Search for the cell housing the specified text and yield its [X, Y] center coordinate. 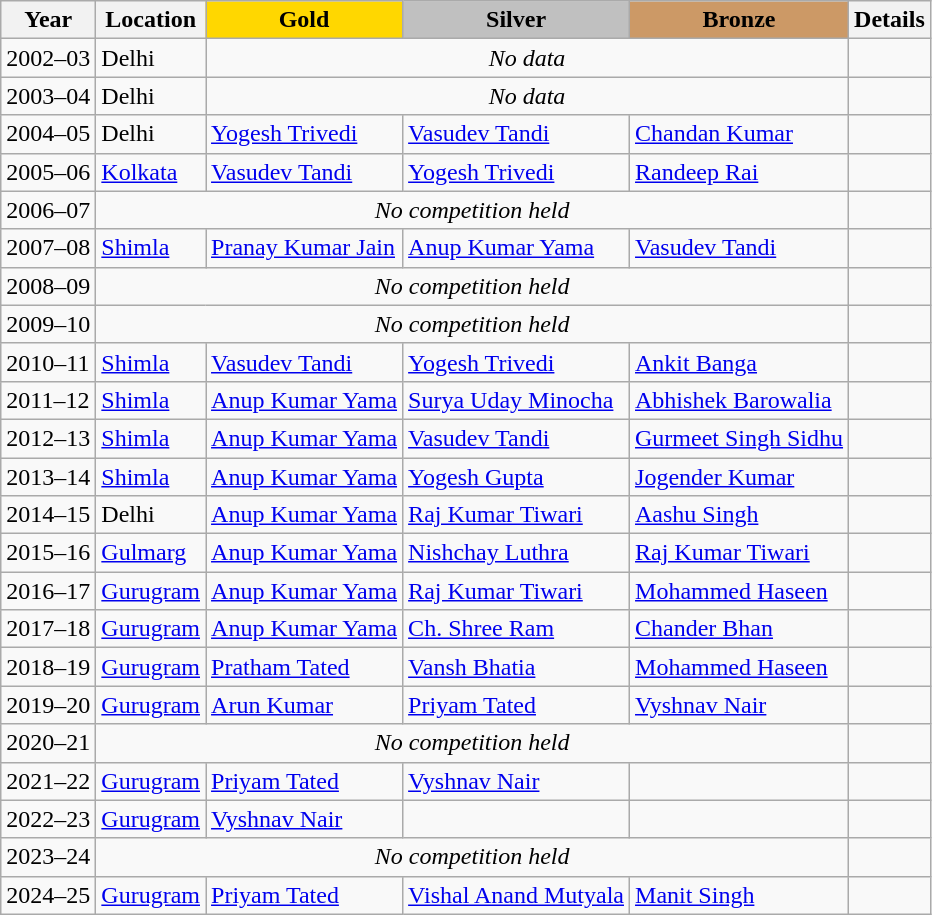
2017–18 [48, 629]
2009–10 [48, 324]
Nishchay Luthra [516, 553]
Manit Singh [740, 895]
Ankit Banga [740, 362]
2003–04 [48, 96]
2012–13 [48, 438]
Aashu Singh [740, 515]
Pranay Kumar Jain [304, 248]
2008–09 [48, 286]
Kolkata [151, 172]
2010–11 [48, 362]
2004–05 [48, 134]
Location [151, 20]
Gurmeet Singh Sidhu [740, 438]
2007–08 [48, 248]
Chandan Kumar [740, 134]
2021–22 [48, 781]
Jogender Kumar [740, 477]
2020–21 [48, 743]
Yogesh Gupta [516, 477]
2011–12 [48, 400]
2002–03 [48, 58]
Surya Uday Minocha [516, 400]
2022–23 [48, 819]
2015–16 [48, 553]
Chander Bhan [740, 629]
Year [48, 20]
2014–15 [48, 515]
Vansh Bhatia [516, 667]
Randeep Rai [740, 172]
2005–06 [48, 172]
Arun Kumar [304, 705]
2019–20 [48, 705]
2018–19 [48, 667]
Ch. Shree Ram [516, 629]
Bronze [740, 20]
2013–14 [48, 477]
Silver [516, 20]
2006–07 [48, 210]
Vishal Anand Mutyala [516, 895]
Details [890, 20]
Pratham Tated [304, 667]
Gulmarg [151, 553]
2024–25 [48, 895]
Gold [304, 20]
2023–24 [48, 857]
Abhishek Barowalia [740, 400]
2016–17 [48, 591]
